Pinpoint the cell where the given text exists, returning its (X, Y) midpoint coordinate. 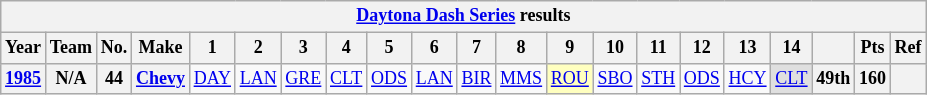
44 (114, 78)
1985 (24, 78)
Daytona Dash Series results (464, 16)
Pts (873, 48)
BIR (476, 78)
GRE (304, 78)
MMS (522, 78)
N/A (70, 78)
3 (304, 48)
HCY (748, 78)
12 (702, 48)
14 (792, 48)
2 (258, 48)
STH (658, 78)
Ref (908, 48)
11 (658, 48)
6 (434, 48)
No. (114, 48)
DAY (212, 78)
Chevy (161, 78)
SBO (615, 78)
8 (522, 48)
13 (748, 48)
4 (346, 48)
10 (615, 48)
7 (476, 48)
5 (390, 48)
160 (873, 78)
ROU (570, 78)
9 (570, 48)
1 (212, 48)
Team (70, 48)
Year (24, 48)
Make (161, 48)
49th (834, 78)
